Determine the [x, y] coordinate at the center of the cell enclosing the given text.  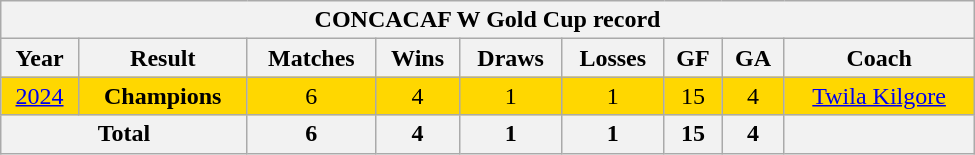
Draws [511, 58]
Total [124, 134]
GA [753, 58]
Champions [162, 96]
Twila Kilgore [879, 96]
Result [162, 58]
CONCACAF W Gold Cup record [488, 20]
Wins [418, 58]
2024 [40, 96]
Coach [879, 58]
Year [40, 58]
Matches [311, 58]
Losses [613, 58]
GF [693, 58]
